Output the (X, Y) coordinate of the center of the cell containing the given text.  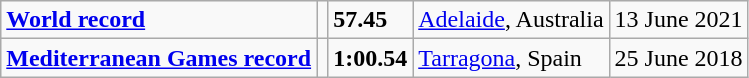
Mediterranean Games record (159, 58)
1:00.54 (370, 58)
World record (159, 20)
13 June 2021 (678, 20)
Tarragona, Spain (511, 58)
Adelaide, Australia (511, 20)
25 June 2018 (678, 58)
57.45 (370, 20)
